Detect which cell encompasses the target text, then output its (x, y) center coordinate. 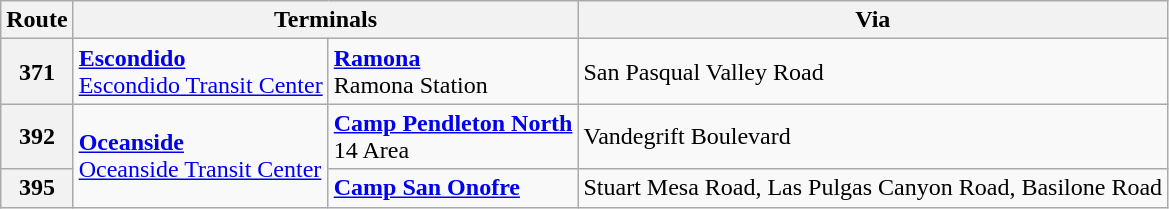
San Pasqual Valley Road (873, 72)
392 (37, 136)
RamonaRamona Station (453, 72)
371 (37, 72)
Camp Pendleton North14 Area (453, 136)
EscondidoEscondido Transit Center (200, 72)
Stuart Mesa Road, Las Pulgas Canyon Road, Basilone Road (873, 188)
Vandegrift Boulevard (873, 136)
Route (37, 20)
Camp San Onofre (453, 188)
Terminals (326, 20)
Via (873, 20)
OceansideOceanside Transit Center (200, 156)
395 (37, 188)
